Identify which cell holds the provided text, then report its [x, y] central coordinate. 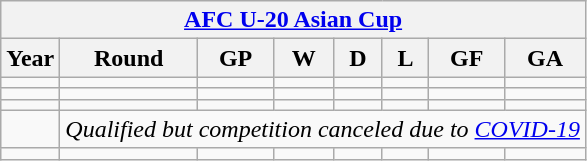
AFC U-20 Asian Cup [294, 20]
L [405, 58]
GA [546, 58]
GF [467, 58]
Round [129, 58]
Qualified but competition canceled due to COVID-19 [323, 129]
D [358, 58]
Year [30, 58]
GP [236, 58]
W [304, 58]
